Scan for the cell matching the given text and deliver its (x, y) coordinate at center. 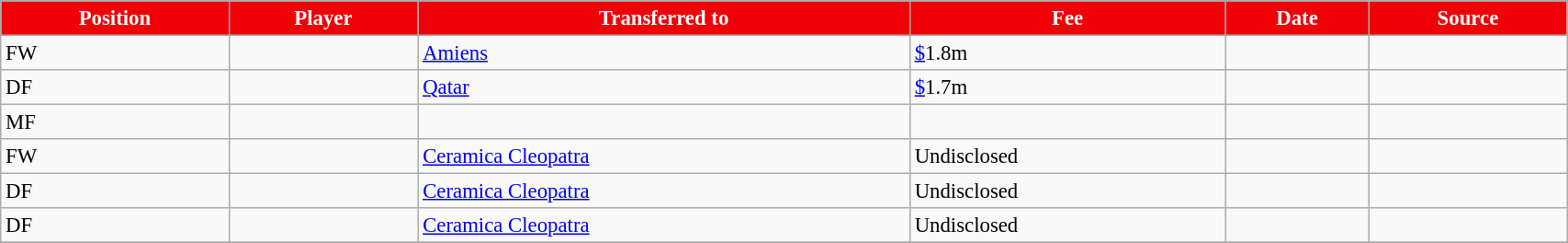
Amiens (664, 53)
Source (1468, 18)
Qatar (664, 87)
Transferred to (664, 18)
Fee (1067, 18)
$1.8m (1067, 53)
Player (323, 18)
MF (115, 122)
$1.7m (1067, 87)
Position (115, 18)
Date (1297, 18)
